Find where the given text appears and provide that cell's center as [X, Y] coordinate. 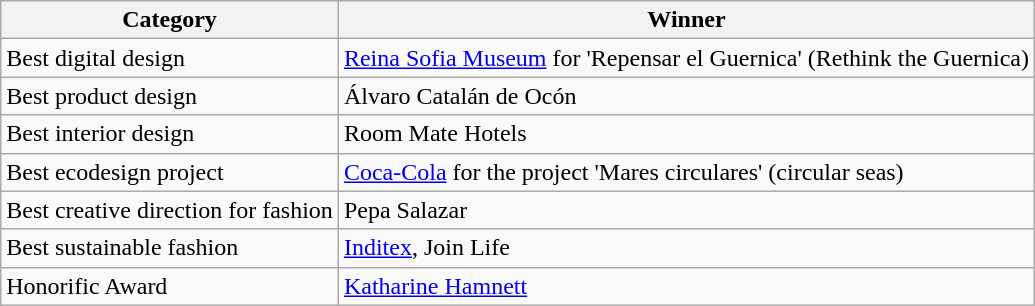
Honorific Award [170, 286]
Best interior design [170, 134]
Álvaro Catalán de Ocón [686, 96]
Room Mate Hotels [686, 134]
Best ecodesign project [170, 172]
Best digital design [170, 58]
Best creative direction for fashion [170, 210]
Best product design [170, 96]
Inditex, Join Life [686, 248]
Katharine Hamnett [686, 286]
Coca-Cola for the project 'Mares circulares' (circular seas) [686, 172]
Reina Sofia Museum for 'Repensar el Guernica' (Rethink the Guernica) [686, 58]
Best sustainable fashion [170, 248]
Pepa Salazar [686, 210]
Category [170, 20]
Winner [686, 20]
